Extract the (x, y) coordinate from the center of the cell holding the provided text.  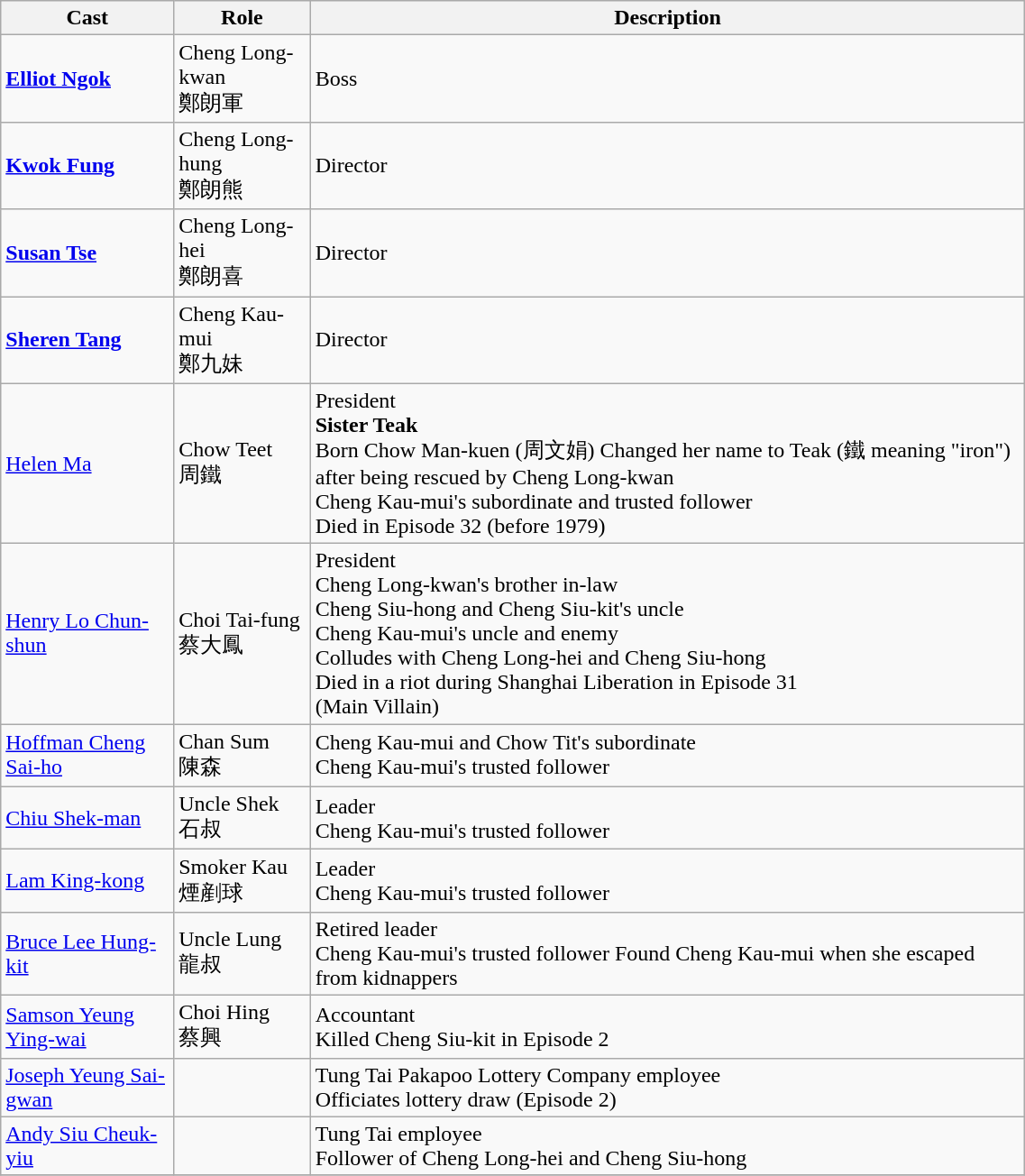
Andy Siu Cheuk-yiu (87, 1145)
Retired leaderCheng Kau-mui's trusted follower Found Cheng Kau-mui when she escaped from kidnappers (667, 953)
Chow Teet周鐵 (242, 464)
Choi Hing蔡興 (242, 1026)
Susan Tse (87, 253)
Cheng Long-hei鄭朗喜 (242, 253)
Chan Sum陳森 (242, 756)
Joseph Yeung Sai-gwan (87, 1088)
Tung Tai employeeFollower of Cheng Long-hei and Cheng Siu-hong (667, 1145)
Cheng Long-hung鄭朗熊 (242, 166)
Lam King-kong (87, 881)
Uncle Lung龍叔 (242, 953)
Elliot Ngok (87, 79)
Cast (87, 18)
Role (242, 18)
Sheren Tang (87, 339)
Samson Yeung Ying-wai (87, 1026)
Description (667, 18)
Hoffman Cheng Sai-ho (87, 756)
Tung Tai Pakapoo Lottery Company employeeOfficiates lottery draw (Episode 2) (667, 1088)
Smoker Kau煙剷球 (242, 881)
Cheng Kau-mui and Chow Tit's subordinateCheng Kau-mui's trusted follower (667, 756)
Henry Lo Chun-shun (87, 634)
Helen Ma (87, 464)
Choi Tai-fung蔡大鳳 (242, 634)
AccountantKilled Cheng Siu-kit in Episode 2 (667, 1026)
Kwok Fung (87, 166)
Chiu Shek-man (87, 818)
Cheng Long-kwan鄭朗軍 (242, 79)
Boss (667, 79)
Cheng Kau-mui鄭九妹 (242, 339)
Bruce Lee Hung-kit (87, 953)
Uncle Shek石叔 (242, 818)
